Search for the cell housing the specified text and yield its [X, Y] center coordinate. 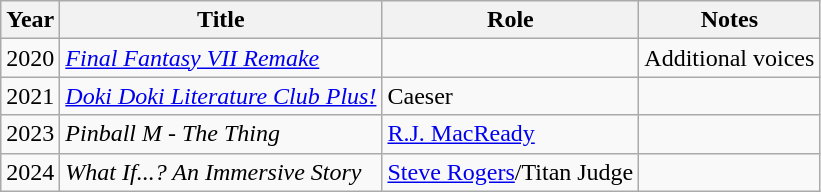
What If...? An Immersive Story [221, 172]
Doki Doki Literature Club Plus! [221, 96]
2023 [30, 134]
2020 [30, 58]
Pinball M - The Thing [221, 134]
R.J. MacReady [510, 134]
Title [221, 20]
2024 [30, 172]
Additional voices [730, 58]
Final Fantasy VII Remake [221, 58]
Steve Rogers/Titan Judge [510, 172]
Role [510, 20]
Notes [730, 20]
2021 [30, 96]
Year [30, 20]
Caeser [510, 96]
